Output the (x, y) coordinate of the center of the cell containing the given text.  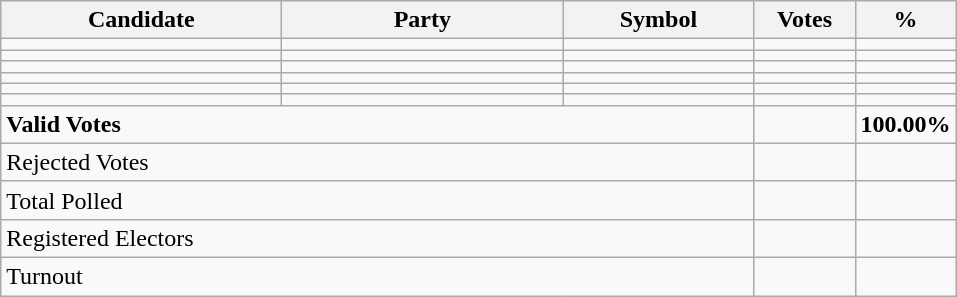
Total Polled (378, 200)
100.00% (906, 124)
Rejected Votes (378, 162)
Candidate (142, 20)
Symbol (658, 20)
% (906, 20)
Valid Votes (378, 124)
Party (422, 20)
Votes (804, 20)
Turnout (378, 276)
Registered Electors (378, 238)
